Capture the cell that displays the provided text and extract its [X, Y] central coordinate. 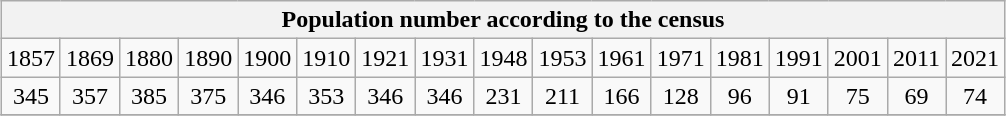
1948 [504, 58]
1961 [622, 58]
357 [90, 96]
74 [976, 96]
1869 [90, 58]
96 [740, 96]
1991 [798, 58]
1921 [386, 58]
1981 [740, 58]
1900 [268, 58]
Population number according to the census [502, 20]
1953 [562, 58]
2021 [976, 58]
1890 [208, 58]
69 [916, 96]
1857 [30, 58]
2011 [916, 58]
1910 [326, 58]
2001 [858, 58]
1880 [150, 58]
1971 [680, 58]
345 [30, 96]
128 [680, 96]
231 [504, 96]
385 [150, 96]
211 [562, 96]
91 [798, 96]
1931 [444, 58]
375 [208, 96]
353 [326, 96]
166 [622, 96]
75 [858, 96]
